Identify which cell holds the provided text, then report its [X, Y] central coordinate. 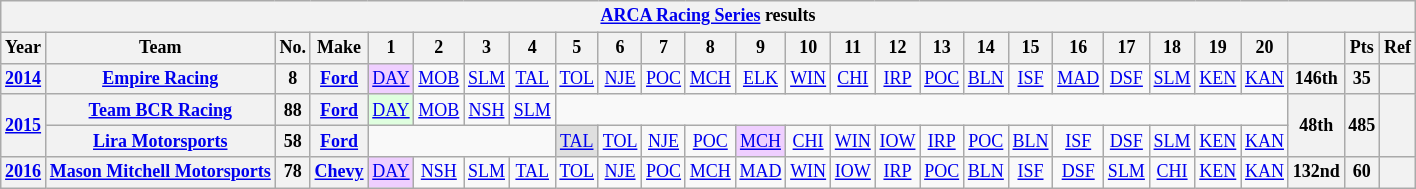
Empire Racing [160, 78]
146th [1316, 78]
Ref [1398, 48]
3 [487, 48]
14 [986, 48]
20 [1265, 48]
19 [1218, 48]
9 [760, 48]
15 [1030, 48]
12 [898, 48]
2015 [24, 125]
2016 [24, 172]
78 [292, 172]
10 [808, 48]
58 [292, 140]
ELK [760, 78]
Team [160, 48]
16 [1078, 48]
1 [391, 48]
Lira Motorsports [160, 140]
2 [439, 48]
132nd [1316, 172]
7 [664, 48]
Year [24, 48]
6 [620, 48]
Chevy [339, 172]
Team BCR Racing [160, 110]
88 [292, 110]
5 [576, 48]
Pts [1362, 48]
60 [1362, 172]
Mason Mitchell Motorsports [160, 172]
35 [1362, 78]
Make [339, 48]
13 [942, 48]
No. [292, 48]
11 [852, 48]
ARCA Racing Series results [708, 16]
4 [532, 48]
485 [1362, 125]
17 [1127, 48]
2014 [24, 78]
48th [1316, 125]
18 [1172, 48]
